Capture the cell that displays the provided text and extract its [x, y] central coordinate. 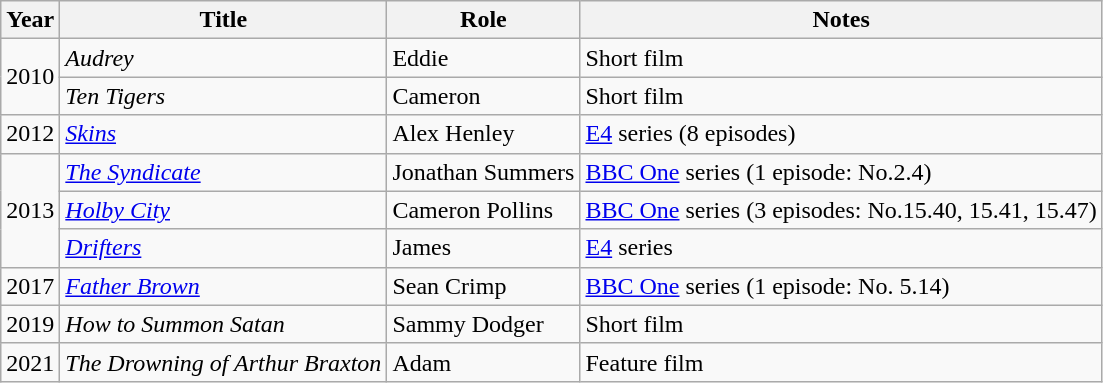
2010 [30, 77]
Feature film [841, 362]
2012 [30, 134]
Title [224, 20]
How to Summon Satan [224, 324]
Audrey [224, 58]
Cameron Pollins [484, 210]
The Drowning of Arthur Braxton [224, 362]
Jonathan Summers [484, 172]
Drifters [224, 248]
Year [30, 20]
2019 [30, 324]
Sean Crimp [484, 286]
BBC One series (1 episode: No.2.4) [841, 172]
E4 series (8 episodes) [841, 134]
2013 [30, 210]
BBC One series (1 episode: No. 5.14) [841, 286]
Alex Henley [484, 134]
E4 series [841, 248]
Notes [841, 20]
Skins [224, 134]
The Syndicate [224, 172]
Role [484, 20]
Adam [484, 362]
Holby City [224, 210]
2021 [30, 362]
Eddie [484, 58]
Sammy Dodger [484, 324]
Cameron [484, 96]
2017 [30, 286]
James [484, 248]
BBC One series (3 episodes: No.15.40, 15.41, 15.47) [841, 210]
Ten Tigers [224, 96]
Father Brown [224, 286]
